Determine the [x, y] coordinate at the center of the cell enclosing the given text.  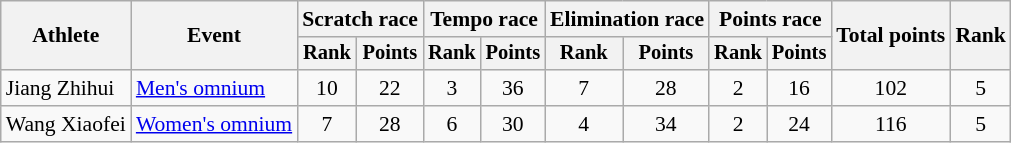
16 [799, 88]
Total points [890, 36]
6 [452, 124]
Event [214, 36]
102 [890, 88]
Athlete [66, 36]
Scratch race [360, 19]
3 [452, 88]
Elimination race [627, 19]
Points race [770, 19]
4 [584, 124]
Tempo race [484, 19]
30 [513, 124]
36 [513, 88]
24 [799, 124]
116 [890, 124]
Wang Xiaofei [66, 124]
Jiang Zhihui [66, 88]
Women's omnium [214, 124]
10 [326, 88]
Men's omnium [214, 88]
34 [666, 124]
22 [390, 88]
